Pinpoint the cell where the given text exists, returning its [x, y] midpoint coordinate. 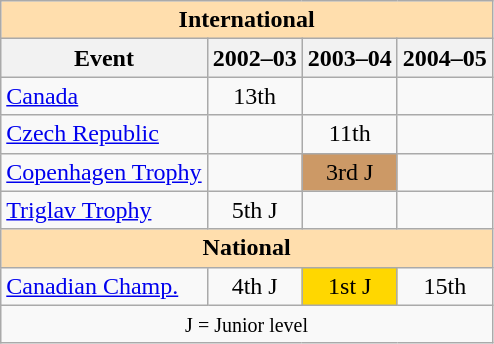
2002–03 [254, 58]
4th J [254, 286]
J = Junior level [247, 324]
5th J [254, 210]
2003–04 [350, 58]
National [247, 248]
13th [254, 96]
Triglav Trophy [104, 210]
15th [444, 286]
Canada [104, 96]
Czech Republic [104, 134]
Canadian Champ. [104, 286]
1st J [350, 286]
11th [350, 134]
3rd J [350, 172]
Copenhagen Trophy [104, 172]
2004–05 [444, 58]
Event [104, 58]
International [247, 20]
